Return (X, Y) of the center of cell containing provided text 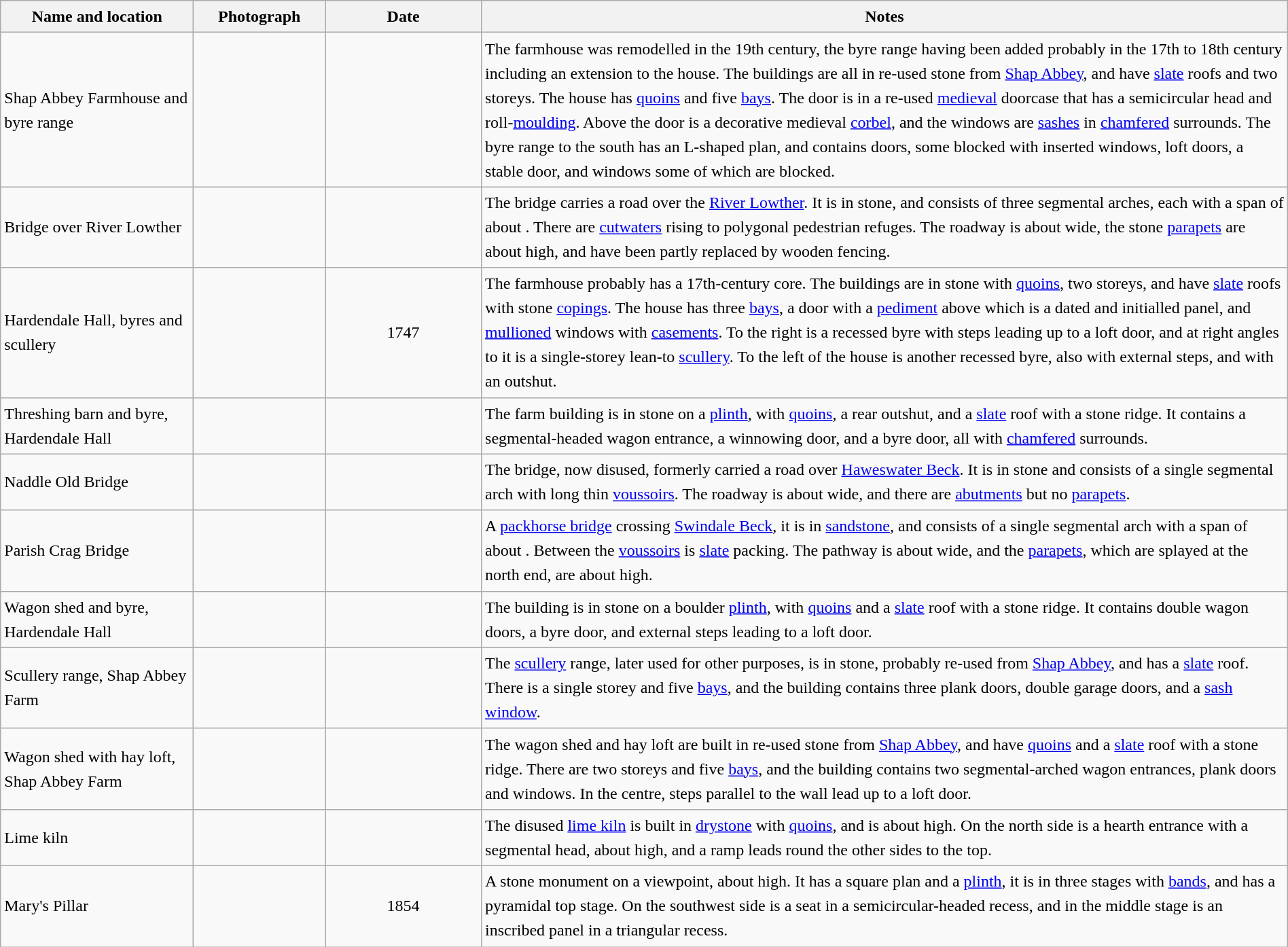
Parish Crag Bridge (97, 550)
Shap Abbey Farmhouse and byre range (97, 110)
Bridge over River Lowther (97, 227)
1854 (404, 906)
Wagon shed and byre, Hardendale Hall (97, 620)
Notes (884, 16)
Wagon shed with hay loft,Shap Abbey Farm (97, 769)
Photograph (260, 16)
1747 (404, 333)
Name and location (97, 16)
Scullery range, Shap Abbey Farm (97, 687)
Naddle Old Bridge (97, 482)
Threshing barn and byre,Hardendale Hall (97, 425)
Date (404, 16)
Lime kiln (97, 837)
Mary's Pillar (97, 906)
Hardendale Hall, byres and scullery (97, 333)
